Pinpoint the cell where the given text exists, returning its (X, Y) midpoint coordinate. 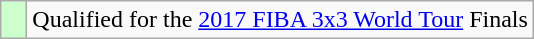
Qualified for the 2017 FIBA 3x3 World Tour Finals (280, 20)
